Search for the cell housing the specified text and yield its (x, y) center coordinate. 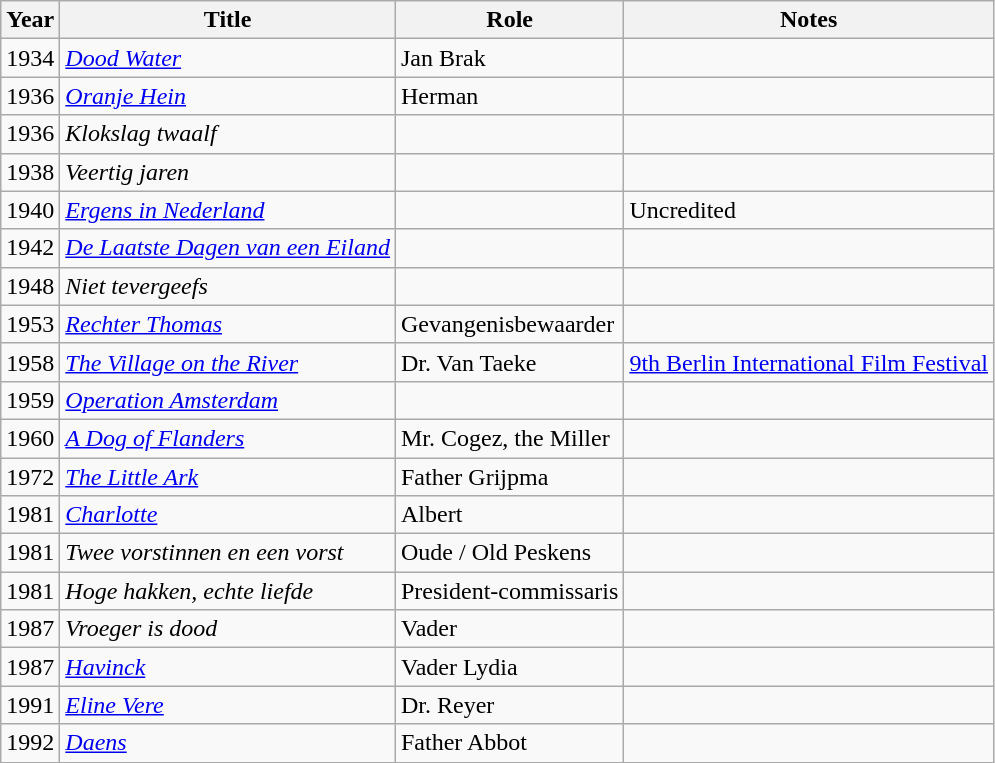
Mr. Cogez, the Miller (509, 438)
1960 (30, 438)
Dr. Van Taeke (509, 362)
Notes (809, 20)
Role (509, 20)
Hoge hakken, echte liefde (228, 591)
Uncredited (809, 210)
Year (30, 20)
1948 (30, 286)
Vroeger is dood (228, 629)
1953 (30, 324)
1942 (30, 248)
Daens (228, 743)
Vader (509, 629)
1959 (30, 400)
Operation Amsterdam (228, 400)
The Little Ark (228, 477)
Father Grijpma (509, 477)
Dr. Reyer (509, 705)
Dood Water (228, 58)
1991 (30, 705)
Vader Lydia (509, 667)
1934 (30, 58)
Oranje Hein (228, 96)
Title (228, 20)
1938 (30, 172)
9th Berlin International Film Festival (809, 362)
Klokslag twaalf (228, 134)
Father Abbot (509, 743)
Ergens in Nederland (228, 210)
A Dog of Flanders (228, 438)
Eline Vere (228, 705)
President-commissaris (509, 591)
1972 (30, 477)
Jan Brak (509, 58)
1958 (30, 362)
The Village on the River (228, 362)
1940 (30, 210)
1992 (30, 743)
De Laatste Dagen van een Eiland (228, 248)
Albert (509, 515)
Herman (509, 96)
Havinck (228, 667)
Niet tevergeefs (228, 286)
Twee vorstinnen en een vorst (228, 553)
Gevangenisbewaarder (509, 324)
Veertig jaren (228, 172)
Oude / Old Peskens (509, 553)
Rechter Thomas (228, 324)
Charlotte (228, 515)
